For the text-containing cell, return its midpoint in (x, y) coordinate format. 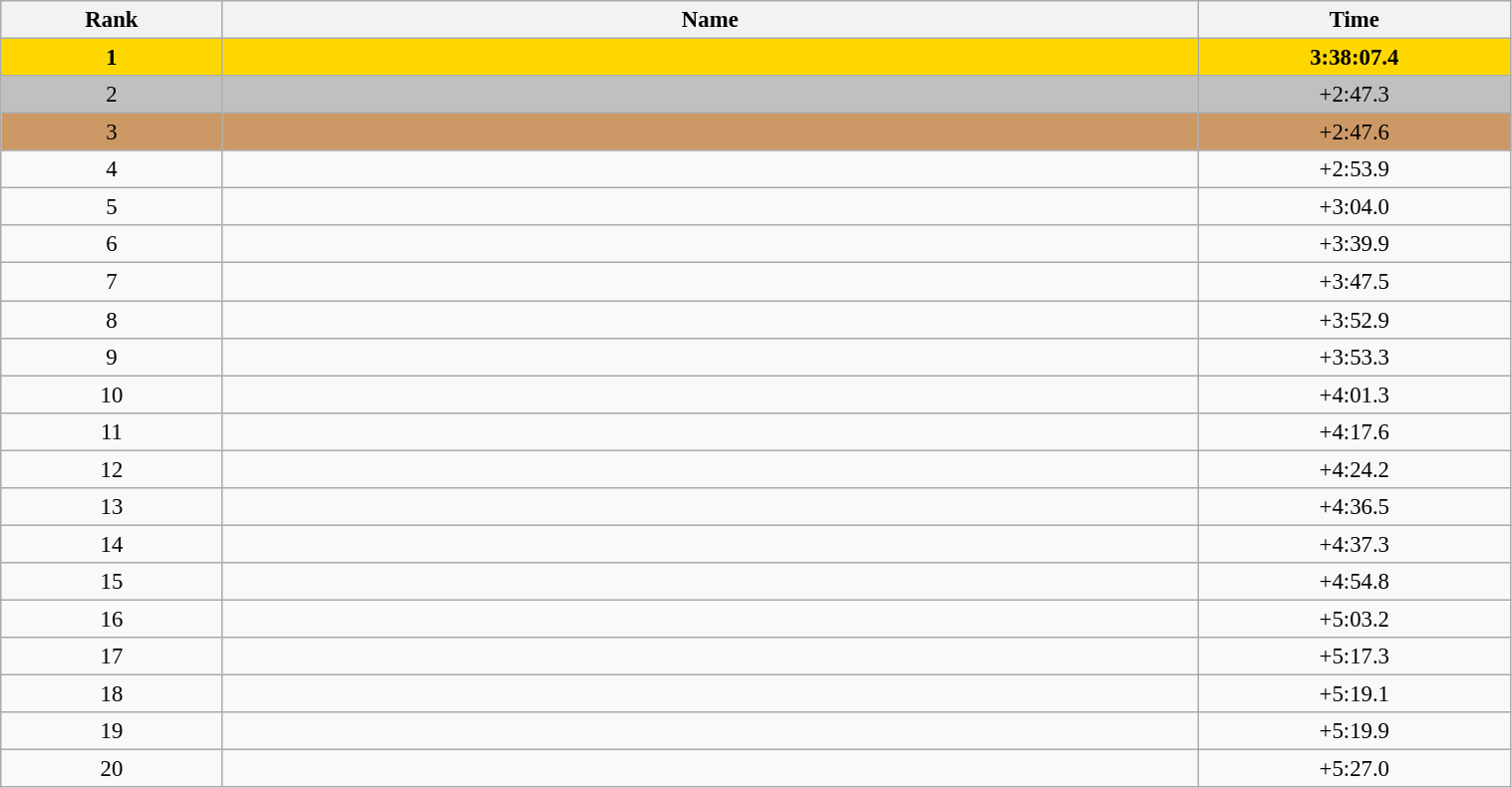
3 (112, 132)
12 (112, 469)
+4:54.8 (1355, 582)
1 (112, 58)
+5:19.9 (1355, 731)
+4:37.3 (1355, 544)
14 (112, 544)
10 (112, 394)
5 (112, 207)
+5:19.1 (1355, 694)
15 (112, 582)
18 (112, 694)
13 (112, 507)
Rank (112, 20)
6 (112, 244)
Name (710, 20)
2 (112, 95)
16 (112, 619)
+5:03.2 (1355, 619)
Time (1355, 20)
+4:01.3 (1355, 394)
+3:52.9 (1355, 320)
+2:53.9 (1355, 169)
+3:39.9 (1355, 244)
+3:04.0 (1355, 207)
+3:53.3 (1355, 357)
+3:47.5 (1355, 282)
+4:17.6 (1355, 431)
20 (112, 769)
9 (112, 357)
+2:47.6 (1355, 132)
17 (112, 657)
11 (112, 431)
+5:17.3 (1355, 657)
+2:47.3 (1355, 95)
+4:24.2 (1355, 469)
8 (112, 320)
7 (112, 282)
4 (112, 169)
+4:36.5 (1355, 507)
+5:27.0 (1355, 769)
19 (112, 731)
3:38:07.4 (1355, 58)
